Return (X, Y) of the center of cell containing provided text 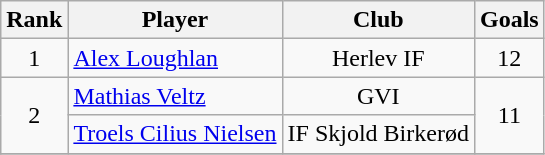
Club (378, 20)
Troels Cilius Nielsen (175, 134)
IF Skjold Birkerød (378, 134)
12 (509, 58)
Rank (34, 20)
Mathias Veltz (175, 96)
Player (175, 20)
1 (34, 58)
Alex Loughlan (175, 58)
Herlev IF (378, 58)
11 (509, 115)
GVI (378, 96)
Goals (509, 20)
2 (34, 115)
